Identify which cell holds the provided text, then report its [X, Y] central coordinate. 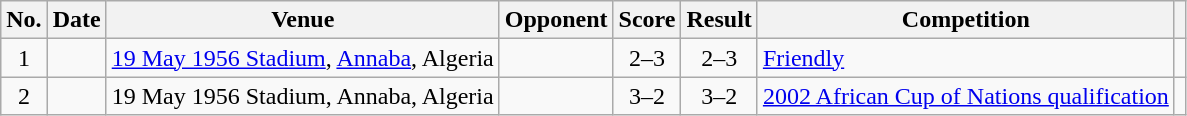
2002 African Cup of Nations qualification [966, 96]
Date [76, 20]
Opponent [556, 20]
Friendly [966, 58]
No. [24, 20]
Result [719, 20]
Venue [302, 20]
Score [647, 20]
1 [24, 58]
Competition [966, 20]
2 [24, 96]
